Return [x, y] of the center of cell containing provided text 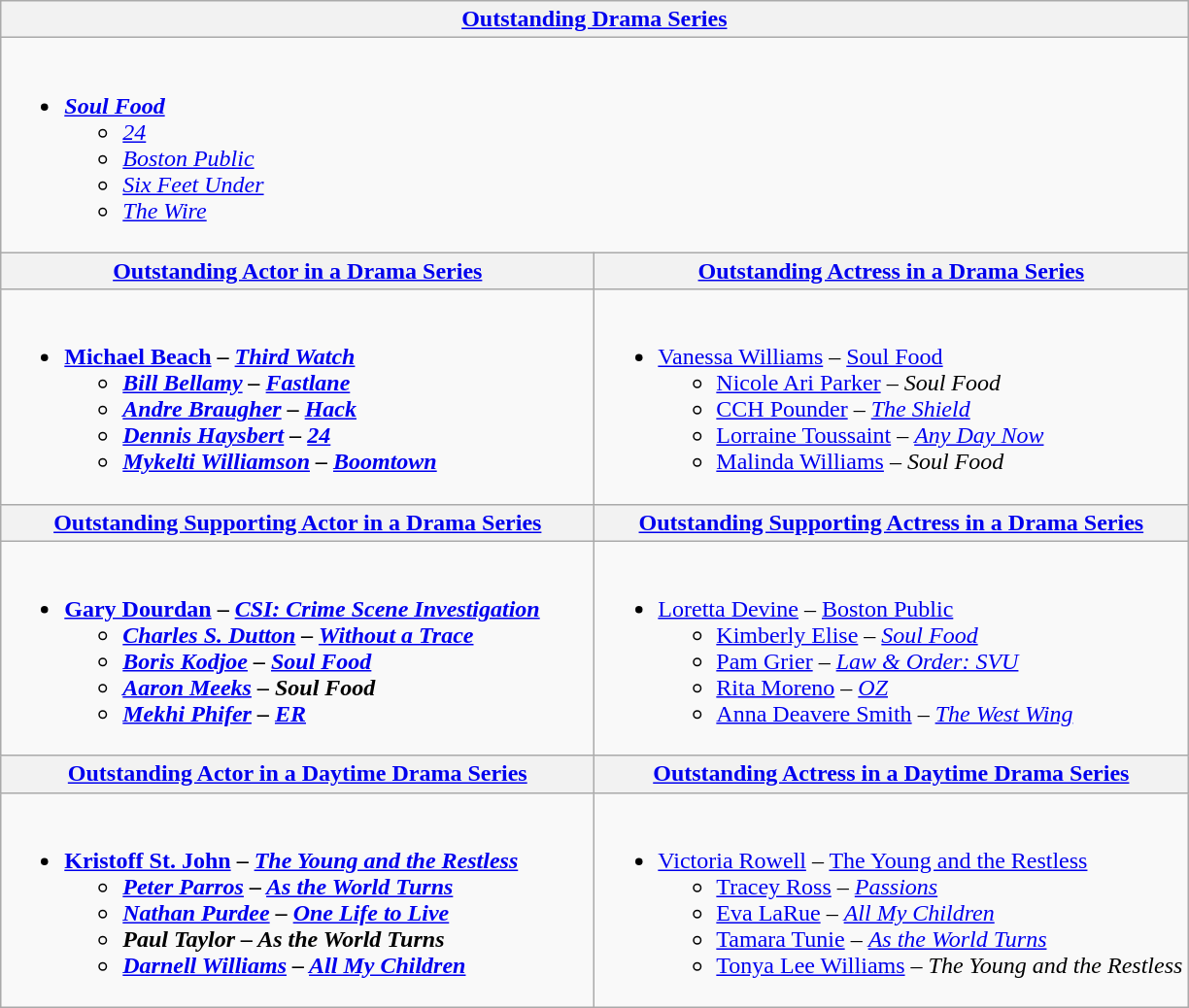
Loretta Devine – Boston PublicKimberly Elise – Soul FoodPam Grier – Law & Order: SVURita Moreno – OZAnna Deavere Smith – The West Wing [892, 649]
Outstanding Actress in a Daytime Drama Series [892, 774]
Soul Food24Boston PublicSix Feet UnderThe Wire [594, 146]
Outstanding Supporting Actress in a Drama Series [892, 522]
Gary Dourdan – CSI: Crime Scene InvestigationCharles S. Dutton – Without a TraceBoris Kodjoe – Soul FoodAaron Meeks – Soul FoodMekhi Phifer – ER [297, 649]
Outstanding Actor in a Daytime Drama Series [297, 774]
Michael Beach – Third WatchBill Bellamy – FastlaneAndre Braugher – HackDennis Haysbert – 24Mykelti Williamson – Boomtown [297, 396]
Outstanding Drama Series [594, 19]
Outstanding Supporting Actor in a Drama Series [297, 522]
Vanessa Williams – Soul FoodNicole Ari Parker – Soul FoodCCH Pounder – The ShieldLorraine Toussaint – Any Day NowMalinda Williams – Soul Food [892, 396]
Outstanding Actress in a Drama Series [892, 271]
Outstanding Actor in a Drama Series [297, 271]
